Return the [x, y] coordinate for the center point of the cell that contains the specified text.  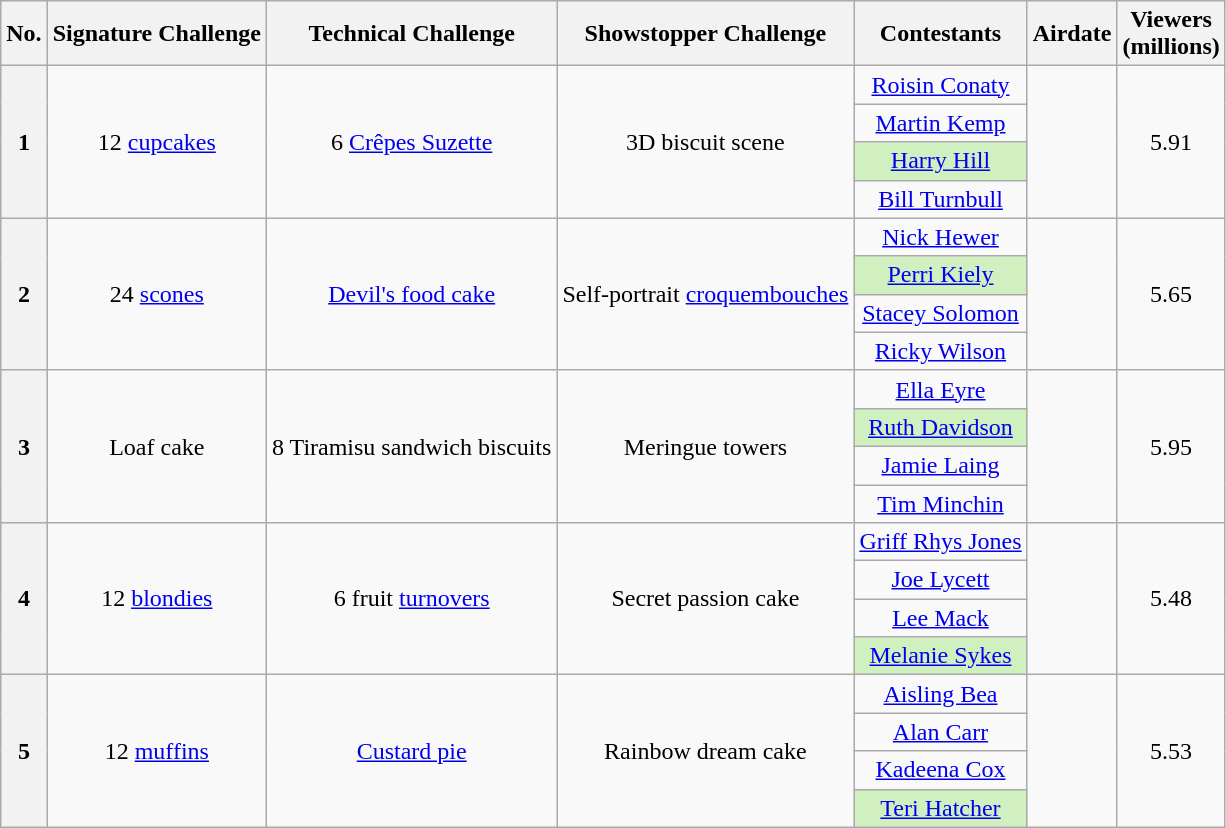
Teri Hatcher [940, 808]
3D biscuit scene [706, 142]
5.95 [1171, 446]
Bill Turnbull [940, 199]
No. [24, 34]
Harry Hill [940, 161]
Rainbow dream cake [706, 751]
6 fruit turnovers [411, 599]
Meringue towers [706, 446]
Perri Kiely [940, 275]
Signature Challenge [156, 34]
Kadeena Cox [940, 770]
Contestants [940, 34]
5 [24, 751]
Stacey Solomon [940, 313]
Airdate [1072, 34]
Devil's food cake [411, 294]
Secret passion cake [706, 599]
Aisling Bea [940, 694]
Griff Rhys Jones [940, 542]
Lee Mack [940, 618]
5.91 [1171, 142]
1 [24, 142]
Viewers(millions) [1171, 34]
8 Tiramisu sandwich biscuits [411, 446]
Tim Minchin [940, 503]
Ella Eyre [940, 389]
Roisin Conaty [940, 85]
5.48 [1171, 599]
12 blondies [156, 599]
5.65 [1171, 294]
Technical Challenge [411, 34]
Loaf cake [156, 446]
Showstopper Challenge [706, 34]
Self-portrait croquembouches [706, 294]
Martin Kemp [940, 123]
Melanie Sykes [940, 656]
Ricky Wilson [940, 351]
5.53 [1171, 751]
3 [24, 446]
12 muffins [156, 751]
6 Crêpes Suzette [411, 142]
Custard pie [411, 751]
24 scones [156, 294]
Jamie Laing [940, 465]
12 cupcakes [156, 142]
4 [24, 599]
Joe Lycett [940, 580]
Ruth Davidson [940, 427]
Nick Hewer [940, 237]
2 [24, 294]
Alan Carr [940, 732]
